For the text-containing cell, return its midpoint in [X, Y] coordinate format. 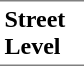
Street Level [42, 33]
